Identify which cell holds the provided text, then report its (X, Y) central coordinate. 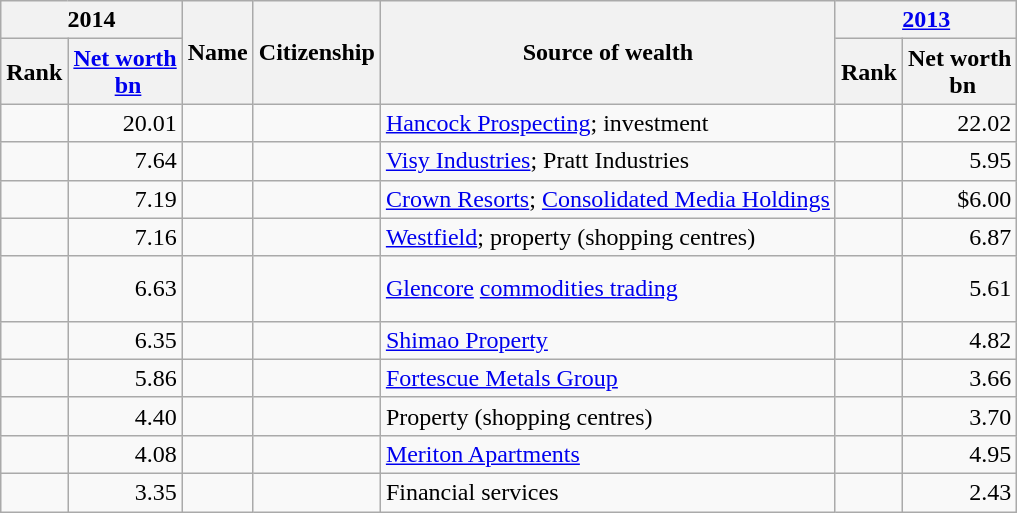
Meriton Apartments (608, 454)
3.35 (125, 492)
Westfield; property (shopping centres) (608, 237)
6.63 (125, 288)
Visy Industries; Pratt Industries (608, 161)
6.87 (960, 237)
4.95 (960, 454)
Shimao Property (608, 340)
5.61 (960, 288)
7.64 (125, 161)
4.82 (960, 340)
22.02 (960, 123)
2014 (92, 20)
5.86 (125, 378)
2013 (926, 20)
4.40 (125, 416)
4.08 (125, 454)
Source of wealth (608, 52)
3.70 (960, 416)
Citizenship (316, 52)
5.95 (960, 161)
Financial services (608, 492)
7.19 (125, 199)
Glencore commodities trading (608, 288)
Crown Resorts; Consolidated Media Holdings (608, 199)
20.01 (125, 123)
7.16 (125, 237)
6.35 (125, 340)
Property (shopping centres) (608, 416)
$6.00 (960, 199)
2.43 (960, 492)
3.66 (960, 378)
Hancock Prospecting; investment (608, 123)
Name (218, 52)
Fortescue Metals Group (608, 378)
